Find where the given text appears and provide that cell's center as [x, y] coordinate. 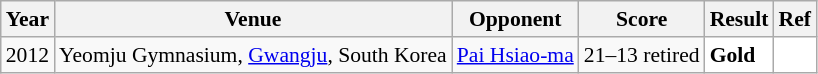
Year [28, 19]
Ref [795, 19]
Result [740, 19]
21–13 retired [642, 55]
Pai Hsiao-ma [516, 55]
Yeomju Gymnasium, Gwangju, South Korea [253, 55]
Opponent [516, 19]
Venue [253, 19]
Score [642, 19]
Gold [740, 55]
2012 [28, 55]
